For the text-containing cell, return its midpoint in [x, y] coordinate format. 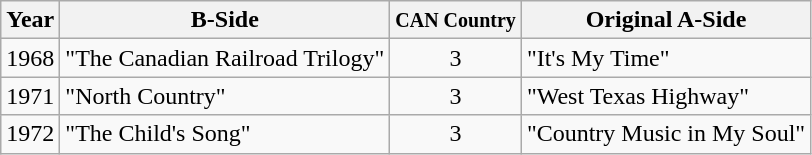
1968 [30, 58]
"The Canadian Railroad Trilogy" [225, 58]
"Country Music in My Soul" [666, 134]
"The Child's Song" [225, 134]
Original A-Side [666, 20]
"It's My Time" [666, 58]
"North Country" [225, 96]
CAN Country [456, 20]
B-Side [225, 20]
Year [30, 20]
"West Texas Highway" [666, 96]
1972 [30, 134]
1971 [30, 96]
